Provide the [x, y] coordinate of the cell's center where the given text is located.  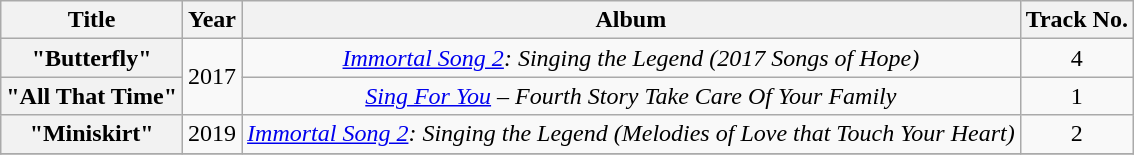
Album [632, 20]
4 [1076, 58]
"All That Time" [92, 96]
Immortal Song 2: Singing the Legend (Melodies of Love that Touch Your Heart) [632, 134]
"Butterfly" [92, 58]
2019 [212, 134]
Title [92, 20]
2 [1076, 134]
1 [1076, 96]
Sing For You – Fourth Story Take Care Of Your Family [632, 96]
"Miniskirt" [92, 134]
2017 [212, 77]
Year [212, 20]
Immortal Song 2: Singing the Legend (2017 Songs of Hope) [632, 58]
Track No. [1076, 20]
